Output the (X, Y) coordinate of the center of the cell containing the given text.  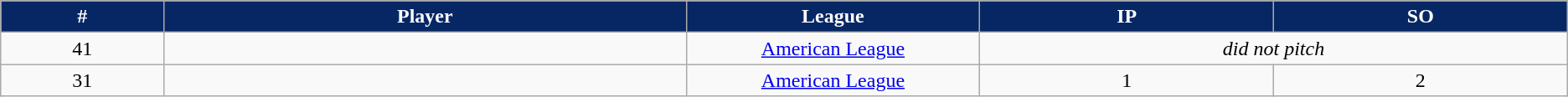
# (82, 17)
SO (1421, 17)
Player (426, 17)
2 (1421, 80)
1 (1127, 80)
41 (82, 48)
IP (1127, 17)
31 (82, 80)
League (833, 17)
did not pitch (1273, 48)
